Detect which cell encompasses the target text, then output its (X, Y) center coordinate. 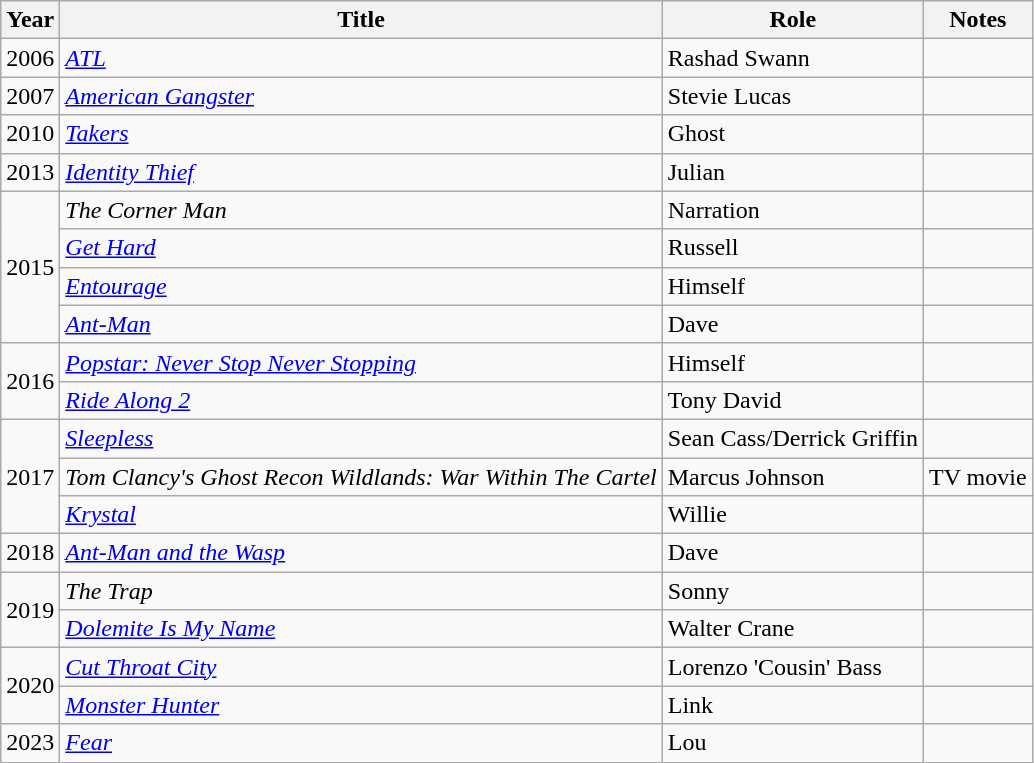
2019 (30, 610)
Walter Crane (792, 629)
Russell (792, 248)
Link (792, 705)
Rashad Swann (792, 58)
Lou (792, 743)
Dolemite Is My Name (361, 629)
2010 (30, 134)
American Gangster (361, 96)
The Trap (361, 591)
Tony David (792, 400)
Monster Hunter (361, 705)
Role (792, 20)
Willie (792, 515)
2007 (30, 96)
2013 (30, 172)
Cut Throat City (361, 667)
Takers (361, 134)
Stevie Lucas (792, 96)
Year (30, 20)
Ride Along 2 (361, 400)
Entourage (361, 286)
2020 (30, 686)
ATL (361, 58)
Identity Thief (361, 172)
Ant-Man and the Wasp (361, 553)
Marcus Johnson (792, 477)
2006 (30, 58)
Krystal (361, 515)
2015 (30, 267)
Ghost (792, 134)
Sleepless (361, 438)
Fear (361, 743)
Get Hard (361, 248)
TV movie (978, 477)
Narration (792, 210)
Sean Cass/Derrick Griffin (792, 438)
Notes (978, 20)
Julian (792, 172)
The Corner Man (361, 210)
2017 (30, 476)
Lorenzo 'Cousin' Bass (792, 667)
Ant-Man (361, 324)
2016 (30, 381)
Popstar: Never Stop Never Stopping (361, 362)
2018 (30, 553)
Sonny (792, 591)
Tom Clancy's Ghost Recon Wildlands: War Within The Cartel (361, 477)
2023 (30, 743)
Title (361, 20)
